Capture the cell that displays the provided text and extract its (X, Y) central coordinate. 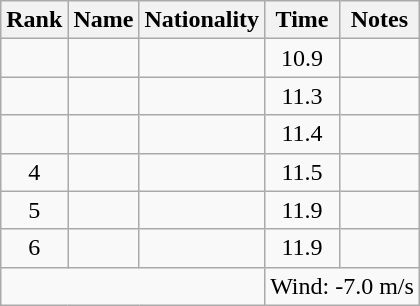
Name (104, 20)
11.5 (302, 172)
11.4 (302, 134)
5 (34, 210)
Notes (379, 20)
Rank (34, 20)
4 (34, 172)
Wind: -7.0 m/s (342, 286)
10.9 (302, 58)
6 (34, 248)
Nationality (202, 20)
Time (302, 20)
11.3 (302, 96)
